Find where the given text appears and provide that cell's center as (x, y) coordinate. 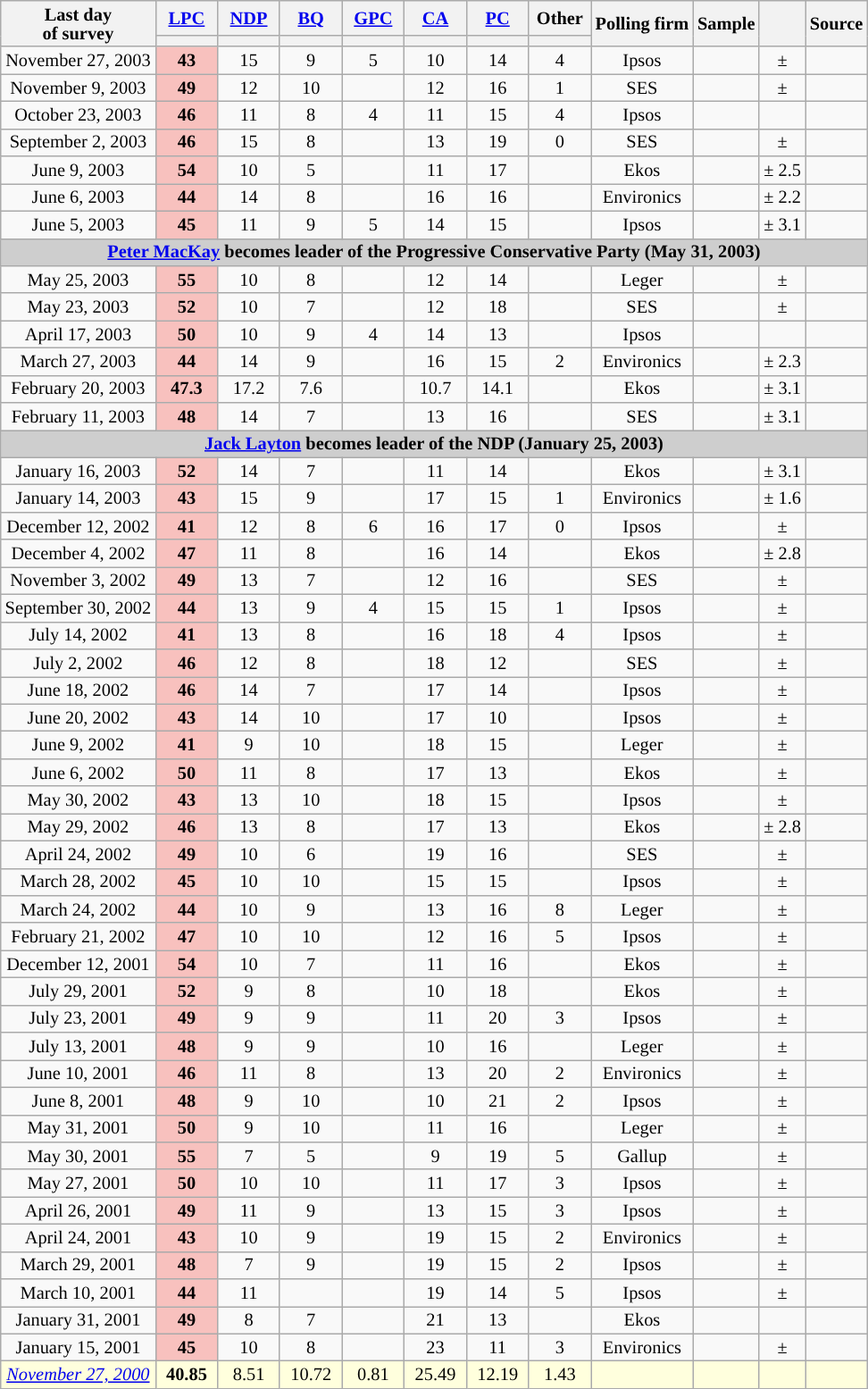
March 24, 2002 (79, 909)
March 28, 2002 (79, 883)
June 9, 2003 (79, 170)
January 31, 2001 (79, 1320)
July 13, 2001 (79, 1047)
July 29, 2001 (79, 992)
December 12, 2002 (79, 525)
April 24, 2001 (79, 1238)
7.6 (311, 389)
September 30, 2002 (79, 607)
July 23, 2001 (79, 1018)
± 2.5 (782, 170)
1.43 (560, 1376)
12.19 (497, 1376)
0.81 (373, 1376)
Jack Layton becomes leader of the NDP (January 25, 2003) (434, 443)
June 8, 2001 (79, 1100)
June 10, 2001 (79, 1074)
May 29, 2002 (79, 827)
July 2, 2002 (79, 663)
Peter MacKay becomes leader of the Progressive Conservative Party (May 31, 2003) (434, 252)
CA (436, 18)
June 18, 2002 (79, 690)
January 16, 2003 (79, 472)
LPC (187, 18)
Last day of survey (79, 23)
47.3 (187, 389)
May 23, 2003 (79, 307)
March 10, 2001 (79, 1293)
February 11, 2003 (79, 416)
10.72 (311, 1376)
PC (497, 18)
10.7 (436, 389)
May 25, 2003 (79, 279)
May 31, 2001 (79, 1129)
23 (436, 1347)
17.2 (249, 389)
January 15, 2001 (79, 1347)
July 14, 2002 (79, 636)
June 5, 2003 (79, 225)
NDP (249, 18)
October 23, 2003 (79, 114)
November 3, 2002 (79, 581)
November 27, 2000 (79, 1376)
November 9, 2003 (79, 88)
Gallup (642, 1156)
Sample (726, 23)
Source (836, 23)
Other (560, 18)
April 24, 2002 (79, 854)
June 9, 2002 (79, 745)
June 6, 2002 (79, 772)
May 30, 2001 (79, 1156)
25.49 (436, 1376)
BQ (311, 18)
May 27, 2001 (79, 1183)
April 26, 2001 (79, 1211)
March 27, 2003 (79, 361)
February 21, 2002 (79, 936)
February 20, 2003 (79, 389)
December 12, 2001 (79, 965)
September 2, 2003 (79, 143)
14.1 (497, 389)
± 2.3 (782, 361)
± 2.2 (782, 197)
May 30, 2002 (79, 800)
November 27, 2003 (79, 61)
40.85 (187, 1376)
GPC (373, 18)
June 20, 2002 (79, 718)
December 4, 2002 (79, 554)
± 1.6 (782, 498)
January 14, 2003 (79, 498)
June 6, 2003 (79, 197)
Polling firm (642, 23)
March 29, 2001 (79, 1265)
April 17, 2003 (79, 334)
8.51 (249, 1376)
